Provide the (X, Y) coordinate of the cell's center where the given text is located.  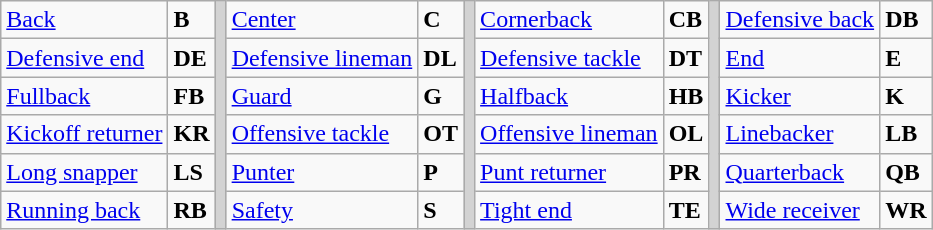
Fullback (84, 96)
Offensive tackle (322, 134)
OL (686, 134)
Running back (84, 210)
Defensive back (800, 20)
CB (686, 20)
Long snapper (84, 172)
QB (906, 172)
K (906, 96)
DL (441, 58)
Tight end (570, 210)
Guard (322, 96)
KR (192, 134)
Kicker (800, 96)
Center (322, 20)
Defensive end (84, 58)
Offensive lineman (570, 134)
Wide receiver (800, 210)
Punt returner (570, 172)
G (441, 96)
C (441, 20)
Punter (322, 172)
PR (686, 172)
RB (192, 210)
DE (192, 58)
DT (686, 58)
Defensive tackle (570, 58)
B (192, 20)
E (906, 58)
LS (192, 172)
S (441, 210)
WR (906, 210)
P (441, 172)
Back (84, 20)
End (800, 58)
TE (686, 210)
OT (441, 134)
Cornerback (570, 20)
Defensive lineman (322, 58)
DB (906, 20)
Halfback (570, 96)
FB (192, 96)
Safety (322, 210)
HB (686, 96)
Quarterback (800, 172)
Kickoff returner (84, 134)
Linebacker (800, 134)
LB (906, 134)
